For the text-containing cell, return its midpoint in [X, Y] coordinate format. 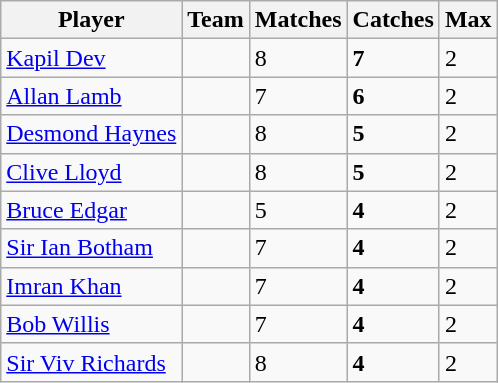
Matches [298, 20]
Desmond Haynes [92, 134]
Catches [393, 20]
Clive Lloyd [92, 172]
Imran Khan [92, 286]
Bruce Edgar [92, 210]
Allan Lamb [92, 96]
Team [216, 20]
Sir Viv Richards [92, 362]
Bob Willis [92, 324]
Max [468, 20]
Player [92, 20]
Sir Ian Botham [92, 248]
6 [393, 96]
Kapil Dev [92, 58]
